Identify which cell holds the provided text, then report its [x, y] central coordinate. 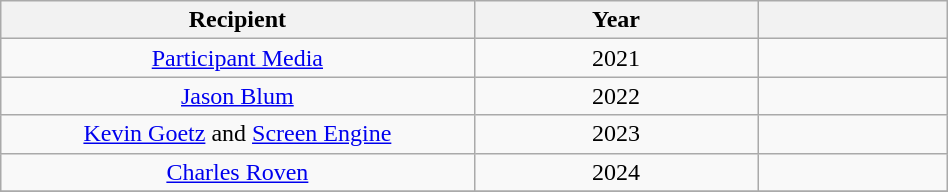
2021 [616, 58]
Kevin Goetz and Screen Engine [238, 134]
2022 [616, 96]
Recipient [238, 20]
Jason Blum [238, 96]
Participant Media [238, 58]
Charles Roven [238, 172]
2024 [616, 172]
Year [616, 20]
2023 [616, 134]
